Scan for the cell matching the given text and deliver its (X, Y) coordinate at center. 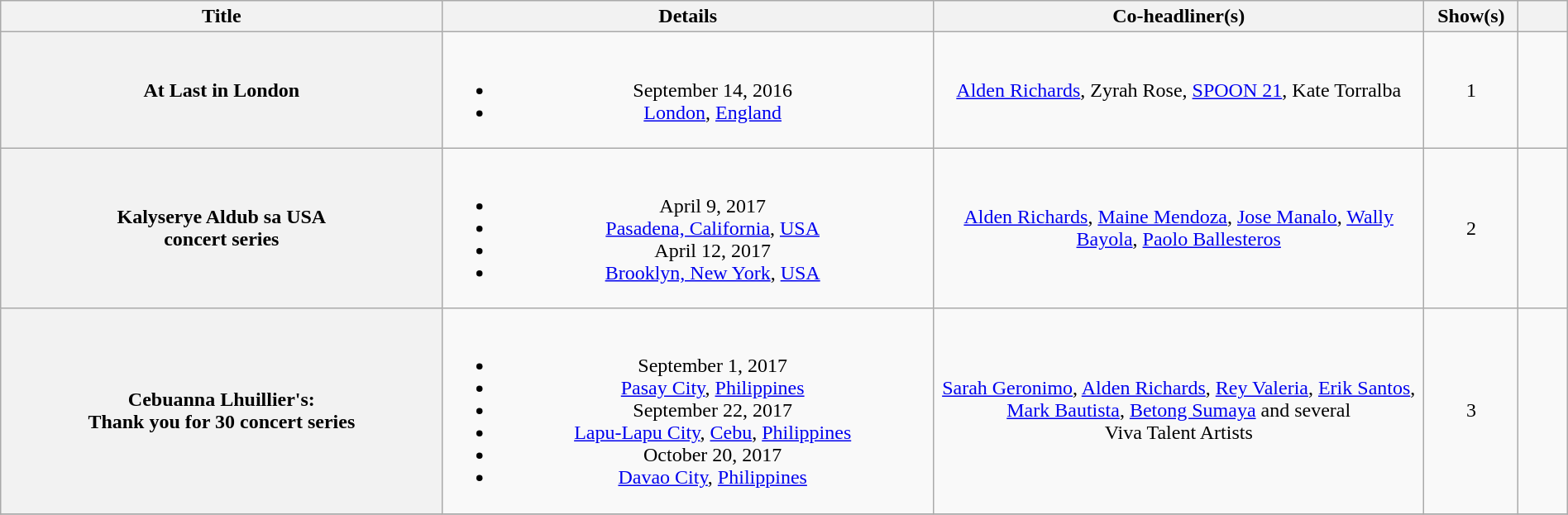
September 14, 2016London, England (688, 90)
Kalyserye Aldub sa USAconcert series (222, 228)
Co-headliner(s) (1178, 17)
Sarah Geronimo, Alden Richards, Rey Valeria, Erik Santos, Mark Bautista, Betong Sumaya and severalViva Talent Artists (1178, 411)
Details (688, 17)
Cebuanna Lhuillier's:Thank you for 30 concert series (222, 411)
3 (1471, 411)
Alden Richards, Zyrah Rose, SPOON 21, Kate Torralba (1178, 90)
At Last in London (222, 90)
Title (222, 17)
September 1, 2017Pasay City, PhilippinesSeptember 22, 2017Lapu-Lapu City, Cebu, PhilippinesOctober 20, 2017Davao City, Philippines (688, 411)
2 (1471, 228)
Alden Richards, Maine Mendoza, Jose Manalo, Wally Bayola, Paolo Ballesteros (1178, 228)
Show(s) (1471, 17)
April 9, 2017Pasadena, California, USAApril 12, 2017Brooklyn, New York, USA (688, 228)
1 (1471, 90)
